Extract the (x, y) coordinate from the center of the cell holding the provided text.  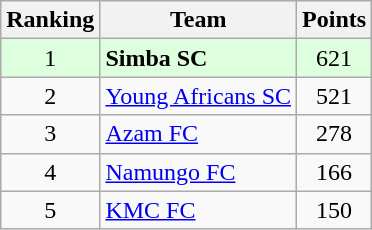
2 (50, 96)
150 (334, 210)
3 (50, 134)
KMC FC (198, 210)
Ranking (50, 20)
Team (198, 20)
Namungo FC (198, 172)
Simba SC (198, 58)
166 (334, 172)
278 (334, 134)
4 (50, 172)
521 (334, 96)
Azam FC (198, 134)
1 (50, 58)
Points (334, 20)
5 (50, 210)
621 (334, 58)
Young Africans SC (198, 96)
